For the text-containing cell, return its midpoint in [X, Y] coordinate format. 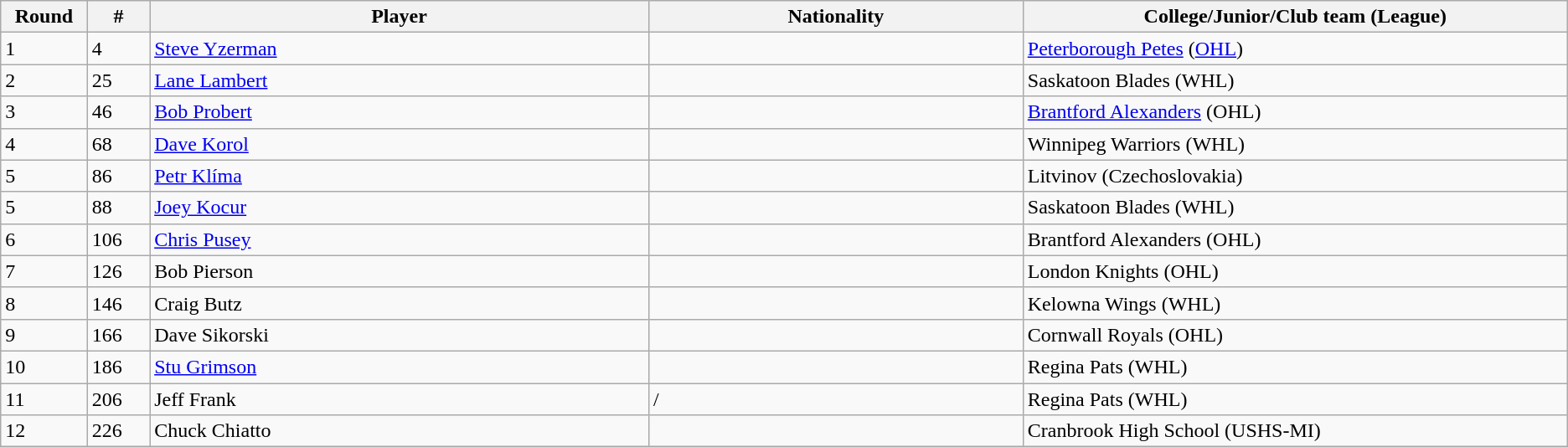
46 [118, 112]
Bob Probert [400, 112]
Lane Lambert [400, 80]
Craig Butz [400, 303]
Cranbrook High School (USHS-MI) [1295, 431]
206 [118, 399]
Litvinov (Czechoslovakia) [1295, 176]
Dave Sikorski [400, 335]
8 [44, 303]
College/Junior/Club team (League) [1295, 17]
2 [44, 80]
Dave Korol [400, 144]
Jeff Frank [400, 399]
25 [118, 80]
166 [118, 335]
10 [44, 367]
1 [44, 49]
Kelowna Wings (WHL) [1295, 303]
Nationality [836, 17]
Joey Kocur [400, 208]
Bob Pierson [400, 271]
146 [118, 303]
Chris Pusey [400, 239]
Cornwall Royals (OHL) [1295, 335]
106 [118, 239]
Chuck Chiatto [400, 431]
Steve Yzerman [400, 49]
Round [44, 17]
88 [118, 208]
/ [836, 399]
London Knights (OHL) [1295, 271]
Winnipeg Warriors (WHL) [1295, 144]
Petr Klíma [400, 176]
12 [44, 431]
68 [118, 144]
# [118, 17]
226 [118, 431]
7 [44, 271]
9 [44, 335]
3 [44, 112]
Peterborough Petes (OHL) [1295, 49]
126 [118, 271]
86 [118, 176]
Player [400, 17]
11 [44, 399]
Stu Grimson [400, 367]
186 [118, 367]
6 [44, 239]
